Return [X, Y] of the center of cell containing provided text 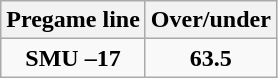
Over/under [210, 20]
SMU –17 [74, 58]
63.5 [210, 58]
Pregame line [74, 20]
